Provide the [X, Y] coordinate of the cell's center where the given text is located.  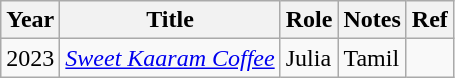
Role [309, 20]
Title [170, 20]
Sweet Kaaram Coffee [170, 58]
Tamil [372, 58]
Notes [372, 20]
Ref [430, 20]
Julia [309, 58]
Year [30, 20]
2023 [30, 58]
